For the text-containing cell, return its midpoint in [X, Y] coordinate format. 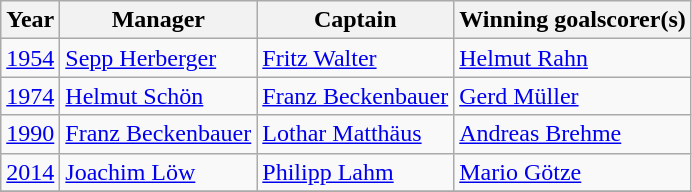
Lothar Matthäus [356, 134]
Sepp Herberger [158, 58]
Manager [158, 20]
1974 [30, 96]
Year [30, 20]
Winning goalscorer(s) [573, 20]
Captain [356, 20]
Andreas Brehme [573, 134]
Gerd Müller [573, 96]
1990 [30, 134]
2014 [30, 172]
Helmut Rahn [573, 58]
Mario Götze [573, 172]
Joachim Löw [158, 172]
Philipp Lahm [356, 172]
Fritz Walter [356, 58]
1954 [30, 58]
Helmut Schön [158, 96]
